Return [x, y] of the center of cell containing provided text 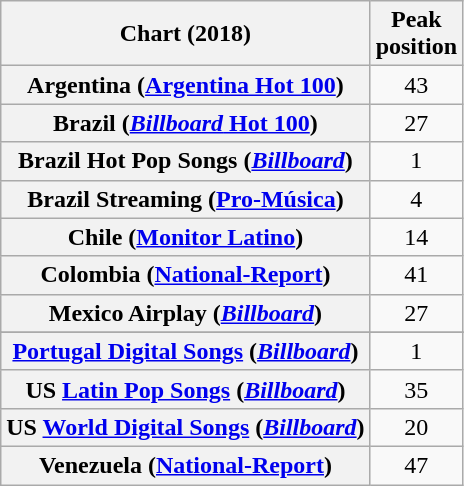
Portugal Digital Songs (Billboard) [186, 351]
US World Digital Songs (Billboard) [186, 427]
Venezuela (National-Report) [186, 465]
35 [416, 389]
Chart (2018) [186, 34]
47 [416, 465]
Mexico Airplay (Billboard) [186, 313]
14 [416, 237]
41 [416, 275]
43 [416, 85]
20 [416, 427]
US Latin Pop Songs (Billboard) [186, 389]
Chile (Monitor Latino) [186, 237]
Brazil Hot Pop Songs (Billboard) [186, 161]
4 [416, 199]
Brazil (Billboard Hot 100) [186, 123]
Peakposition [416, 34]
Brazil Streaming (Pro-Música) [186, 199]
Argentina (Argentina Hot 100) [186, 85]
Colombia (National-Report) [186, 275]
